Extract the (X, Y) coordinate from the center of the cell holding the provided text.  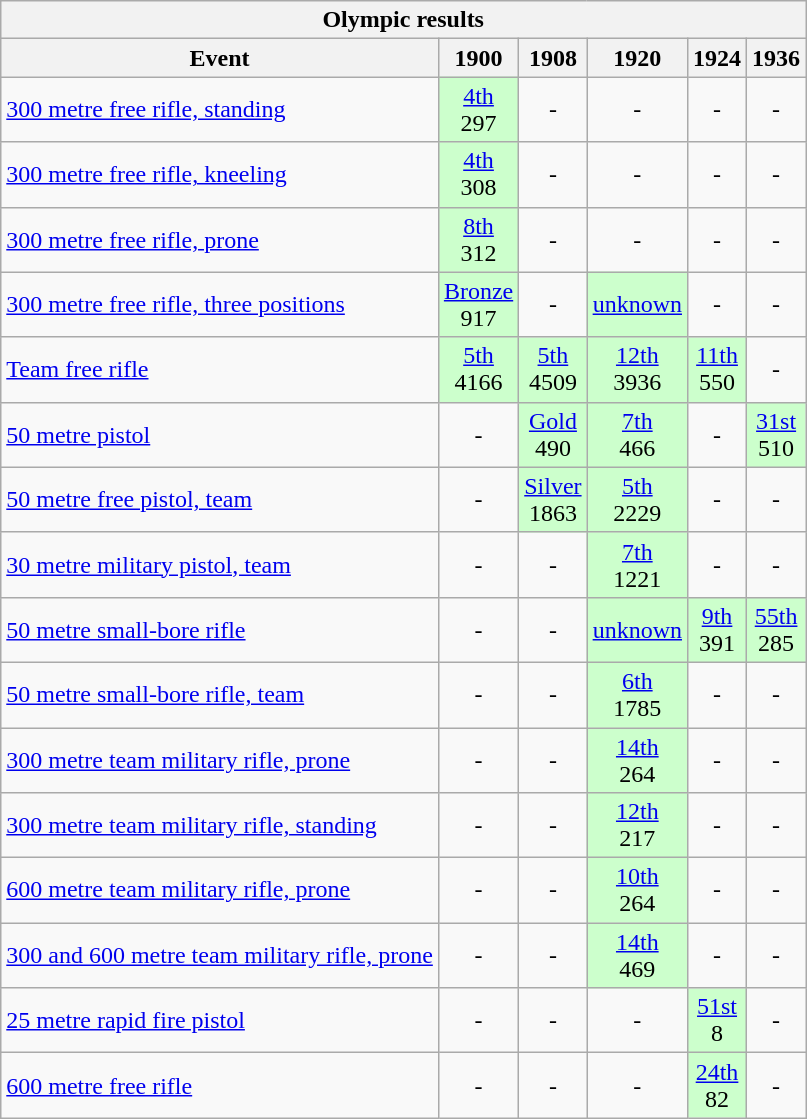
31st510 (776, 434)
50 metre free pistol, team (220, 500)
5th2229 (637, 500)
5th4166 (478, 370)
8th312 (478, 240)
300 metre free rifle, three positions (220, 304)
7th1221 (637, 564)
Bronze917 (478, 304)
51st8 (718, 1020)
300 metre team military rifle, standing (220, 826)
Team free rifle (220, 370)
5th4509 (553, 370)
300 metre free rifle, prone (220, 240)
50 metre pistol (220, 434)
Olympic results (404, 20)
55th285 (776, 630)
300 metre free rifle, kneeling (220, 174)
600 metre team military rifle, prone (220, 890)
Gold490 (553, 434)
30 metre military pistol, team (220, 564)
14th469 (637, 956)
4th297 (478, 110)
300 metre free rifle, standing (220, 110)
300 metre team military rifle, prone (220, 760)
24th82 (718, 1086)
1936 (776, 58)
12th3936 (637, 370)
7th466 (637, 434)
Event (220, 58)
11th550 (718, 370)
50 metre small-bore rifle, team (220, 694)
1908 (553, 58)
300 and 600 metre team military rifle, prone (220, 956)
6th1785 (637, 694)
1924 (718, 58)
10th264 (637, 890)
1900 (478, 58)
14th264 (637, 760)
1920 (637, 58)
12th217 (637, 826)
Silver1863 (553, 500)
25 metre rapid fire pistol (220, 1020)
9th391 (718, 630)
50 metre small-bore rifle (220, 630)
4th308 (478, 174)
600 metre free rifle (220, 1086)
